Locate the cell with the specified text and output its (X, Y) center coordinate. 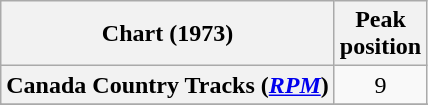
9 (380, 85)
Canada Country Tracks (RPM) (168, 85)
Chart (1973) (168, 34)
Peakposition (380, 34)
